Scan for the cell matching the given text and deliver its (X, Y) coordinate at center. 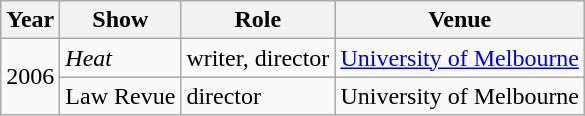
Heat (120, 58)
Show (120, 20)
2006 (30, 77)
Role (258, 20)
director (258, 96)
Year (30, 20)
writer, director (258, 58)
Law Revue (120, 96)
Venue (460, 20)
